Determine the (x, y) coordinate at the center of the cell enclosing the given text.  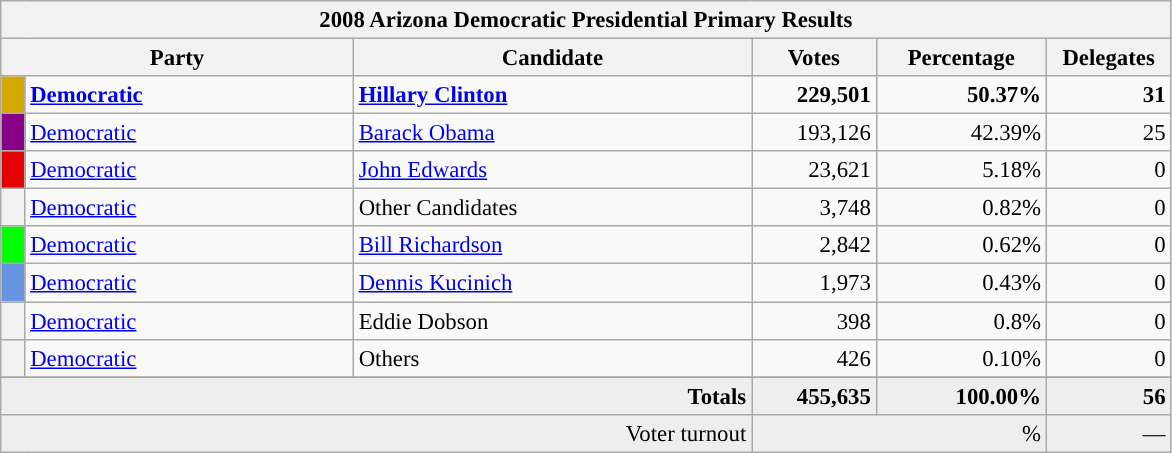
Candidate (552, 58)
426 (814, 358)
— (1108, 433)
0.10% (961, 358)
455,635 (814, 396)
5.18% (961, 170)
Bill Richardson (552, 245)
2008 Arizona Democratic Presidential Primary Results (586, 20)
25 (1108, 133)
100.00% (961, 396)
0.82% (961, 208)
John Edwards (552, 170)
Other Candidates (552, 208)
31 (1108, 95)
Voter turnout (376, 433)
0.8% (961, 321)
Votes (814, 58)
Totals (376, 396)
1,973 (814, 283)
229,501 (814, 95)
2,842 (814, 245)
Eddie Dobson (552, 321)
42.39% (961, 133)
% (900, 433)
Dennis Kucinich (552, 283)
193,126 (814, 133)
0.62% (961, 245)
Percentage (961, 58)
Delegates (1108, 58)
Barack Obama (552, 133)
3,748 (814, 208)
23,621 (814, 170)
50.37% (961, 95)
0.43% (961, 283)
398 (814, 321)
Party (178, 58)
Others (552, 358)
56 (1108, 396)
Hillary Clinton (552, 95)
